Find where the given text appears and provide that cell's center as (x, y) coordinate. 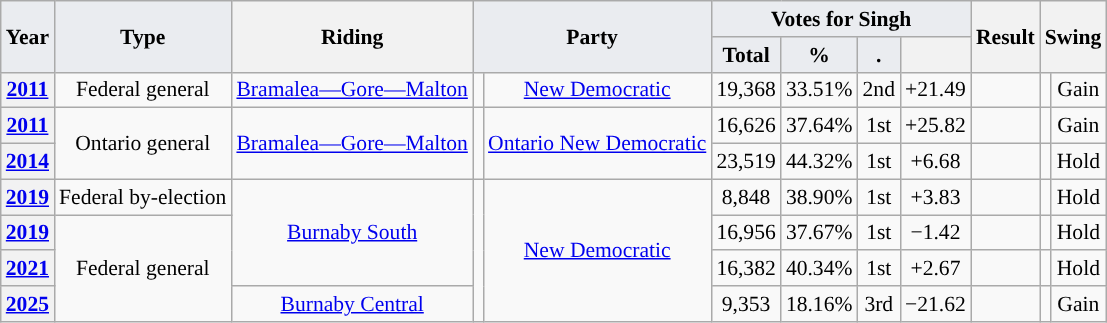
Burnaby South (352, 232)
19,368 (746, 90)
Total (746, 55)
Year (28, 36)
16,956 (746, 233)
. (880, 55)
33.51% (820, 90)
+3.83 (936, 197)
% (820, 55)
Ontario New Democratic (597, 144)
37.67% (820, 233)
+21.49 (936, 90)
Burnaby Central (352, 304)
16,382 (746, 269)
Type (142, 36)
Votes for Singh (841, 19)
Federal by-election (142, 197)
16,626 (746, 126)
−21.62 (936, 304)
Party (592, 36)
2025 (28, 304)
38.90% (820, 197)
3rd (880, 304)
8,848 (746, 197)
−1.42 (936, 233)
Swing (1074, 36)
Result (1006, 36)
2021 (28, 269)
+25.82 (936, 126)
Ontario general (142, 144)
37.64% (820, 126)
9,353 (746, 304)
18.16% (820, 304)
2014 (28, 162)
Riding (352, 36)
+6.68 (936, 162)
44.32% (820, 162)
23,519 (746, 162)
2nd (880, 90)
40.34% (820, 269)
+2.67 (936, 269)
